Search for the cell housing the specified text and yield its [x, y] center coordinate. 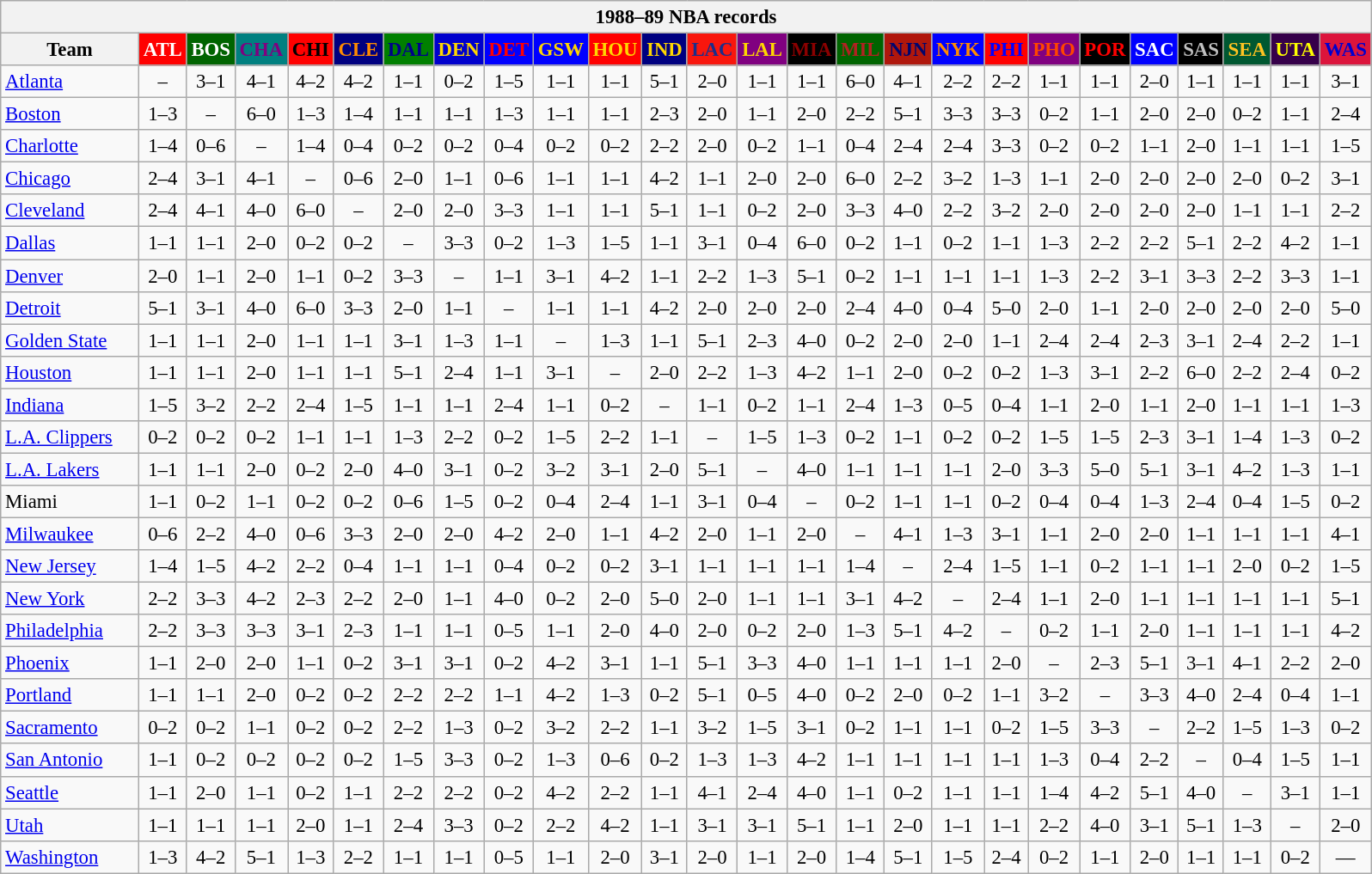
Seattle [70, 792]
Milwaukee [70, 534]
CLE [358, 50]
Golden State [70, 340]
SAS [1201, 50]
Detroit [70, 308]
POR [1106, 50]
— [1345, 857]
Atlanta [70, 82]
Denver [70, 276]
MIA [812, 50]
San Antonio [70, 761]
L.A. Clippers [70, 437]
Utah [70, 825]
GSW [560, 50]
CHI [310, 50]
Sacramento [70, 728]
New Jersey [70, 566]
IND [665, 50]
NYK [958, 50]
SEA [1246, 50]
DET [509, 50]
Washington [70, 857]
Boston [70, 114]
Houston [70, 372]
PHO [1054, 50]
Dallas [70, 243]
Phoenix [70, 663]
PHI [1006, 50]
Miami [70, 502]
Team [70, 50]
WAS [1345, 50]
1988–89 NBA records [686, 17]
L.A. Lakers [70, 469]
MIL [861, 50]
Philadelphia [70, 631]
Charlotte [70, 146]
Portland [70, 695]
Chicago [70, 179]
Cleveland [70, 211]
LAL [762, 50]
HOU [616, 50]
ATL [162, 50]
CHA [261, 50]
Indiana [70, 405]
UTA [1295, 50]
DEN [459, 50]
New York [70, 599]
NJN [908, 50]
DAL [409, 50]
BOS [211, 50]
LAC [712, 50]
SAC [1155, 50]
